Search for the cell housing the specified text and yield its (x, y) center coordinate. 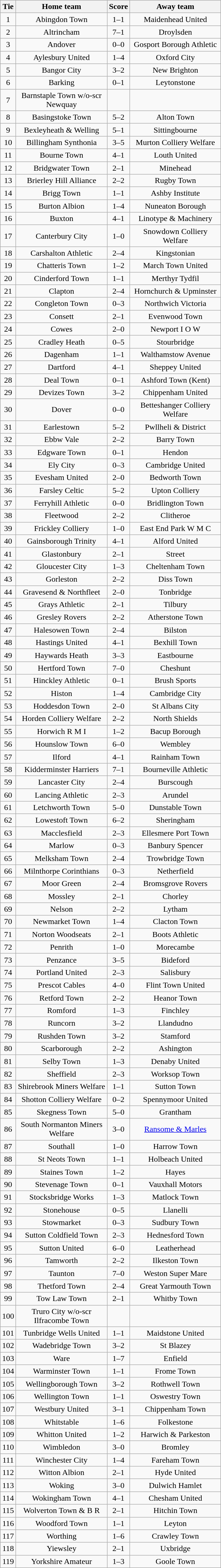
Shirebrook Miners Welfare (62, 1087)
Romford (62, 1011)
Chesham United (175, 1498)
Ilkeston Town (175, 1261)
Walthamstow Avenue (175, 354)
Gloucester City (62, 566)
Evesham United (62, 478)
24 (8, 329)
Runcorn (62, 1023)
Bangor City (62, 70)
Harwich & Parkeston (175, 1435)
Arundel (175, 795)
Sudbury Town (175, 1223)
Burton Albion (62, 206)
95 (8, 1248)
45 (8, 605)
103 (8, 1358)
Worthing (62, 1536)
Earlestown (62, 427)
Snowdown Colliery Welfare (175, 236)
69 (8, 909)
Buxton (62, 219)
Bexhill Town (175, 643)
70 (8, 922)
Gresley Rovers (62, 617)
Maidenhead United (175, 19)
Gosport Borough Athletic (175, 45)
Chippenham United (175, 393)
Macclesfield (62, 833)
93 (8, 1223)
Cambridge City (175, 693)
St Albans City (175, 706)
Woodford Town (62, 1523)
Boots Athletic (175, 934)
79 (8, 1036)
41 (8, 554)
Sheppey United (175, 367)
Hounslow Town (62, 744)
51 (8, 681)
Carshalton Athletic (62, 253)
Sheffield (62, 1074)
63 (8, 833)
Hastings United (62, 643)
Skegness Town (62, 1112)
Clacton Town (175, 922)
Hoddesdon Town (62, 706)
83 (8, 1087)
Consett (62, 316)
Pwllheli & District (175, 427)
119 (8, 1561)
Stowmarket (62, 1223)
3 (8, 45)
35 (8, 478)
53 (8, 706)
86 (8, 1129)
102 (8, 1346)
36 (8, 490)
Worksop Town (175, 1074)
Wimbledon (62, 1447)
11 (8, 155)
Taunton (62, 1273)
81 (8, 1061)
65 (8, 858)
Chatteris Town (62, 266)
Altrincham (62, 32)
89 (8, 1172)
Llanelli (175, 1210)
Penrith (62, 947)
Oxford City (175, 57)
Lowestoft Town (62, 820)
March Town United (175, 266)
Aylesbury United (62, 57)
26 (8, 354)
22 (8, 304)
27 (8, 367)
Edgware Town (62, 452)
96 (8, 1261)
South Normanton Miners Welfare (62, 1129)
Barking (62, 83)
Hednesford Town (175, 1235)
Horwich R M I (62, 731)
Southall (62, 1146)
7 (8, 100)
Northwich Victoria (175, 304)
Halesowen Town (62, 630)
99 (8, 1299)
Home team (62, 7)
Spennymoor United (175, 1099)
105 (8, 1384)
17 (8, 236)
Tamworth (62, 1261)
Staines Town (62, 1172)
68 (8, 896)
42 (8, 566)
Whitby Town (175, 1299)
Holbeach United (175, 1159)
10 (8, 142)
Heanor Town (175, 998)
0–2 (118, 1099)
37 (8, 503)
76 (8, 998)
Bridlington Town (175, 503)
Lancaster City (62, 782)
107 (8, 1409)
Prescot Cables (62, 985)
Linotype & Machinery (175, 219)
Leytonstone (175, 83)
16 (8, 219)
87 (8, 1146)
101 (8, 1333)
Eastbourne (175, 655)
85 (8, 1112)
Glastonbury (62, 554)
Gainsborough Trinity (62, 541)
Bridgwater Town (62, 168)
13 (8, 181)
Tilbury (175, 605)
33 (8, 452)
111 (8, 1460)
Bourneville Athletic (175, 769)
40 (8, 541)
67 (8, 884)
Barnstaple Town w/o-scr Newquay (62, 100)
4–0 (118, 985)
Yorkshire Amateur (62, 1561)
19 (8, 266)
91 (8, 1197)
Cheltenham Town (175, 566)
108 (8, 1422)
Hayes (175, 1172)
Warminster Town (62, 1371)
Frome Town (175, 1371)
Bromley (175, 1447)
Upton Colliery (175, 490)
Newport I O W (175, 329)
St Neots Town (62, 1159)
Abingdon Town (62, 19)
Chorley (175, 896)
Ware (62, 1358)
Brigg Town (62, 193)
Grays Athletic (62, 605)
Tunbridge Wells United (62, 1333)
Folkestone (175, 1422)
66 (8, 871)
4 (8, 57)
Portland United (62, 972)
80 (8, 1049)
Dover (62, 410)
Murton Colliery Welfare (175, 142)
Dulwich Hamlet (175, 1485)
110 (8, 1447)
61 (8, 808)
Bilston (175, 630)
Leatherhead (175, 1248)
Alford United (175, 541)
Leyton (175, 1523)
100 (8, 1316)
28 (8, 380)
Brierley Hill Alliance (62, 181)
Cheshunt (175, 668)
Shotton Colliery Welfare (62, 1099)
Oswestry Town (175, 1396)
Lytham (175, 909)
109 (8, 1435)
59 (8, 782)
5 (8, 70)
Barry Town (175, 440)
32 (8, 440)
77 (8, 1011)
Wembley (175, 744)
North Shields (175, 719)
Weston Super Mare (175, 1273)
Ransome & Marles (175, 1129)
55 (8, 731)
East End Park W M C (175, 528)
72 (8, 947)
18 (8, 253)
Morecambe (175, 947)
1–7 (118, 1358)
Yiewsley (62, 1549)
50 (8, 668)
56 (8, 744)
Away team (175, 7)
90 (8, 1184)
Dagenham (62, 354)
6–2 (118, 820)
Ely City (62, 465)
Atherstone Town (175, 617)
Wokingham Town (62, 1498)
Winchester City (62, 1460)
38 (8, 516)
Ashby Institute (175, 193)
Brush Sports (175, 681)
29 (8, 393)
Witton Albion (62, 1473)
Maidstone United (175, 1333)
88 (8, 1159)
Ashford Town (Kent) (175, 380)
Frickley Colliery (62, 528)
9 (8, 130)
Hyde United (175, 1473)
Newmarket Town (62, 922)
Ebbw Vale (62, 440)
Basingstoke Town (62, 117)
Diss Town (175, 579)
Gorleston (62, 579)
3–3 (118, 655)
Trowbridge Town (175, 858)
Congleton Town (62, 304)
Stonehouse (62, 1210)
Grantham (175, 1112)
25 (8, 342)
Rainham Town (175, 757)
Chippenham Town (175, 1409)
115 (8, 1511)
6 (8, 83)
Alton Town (175, 117)
Dunstable Town (175, 808)
Farsley Celtic (62, 490)
Bromsgrove Rovers (175, 884)
30 (8, 410)
23 (8, 316)
Sutton Town (175, 1087)
Hertford Town (62, 668)
Stevenage Town (62, 1184)
Clitheroe (175, 516)
Horden Colliery Welfare (62, 719)
Histon (62, 693)
Letchworth Town (62, 808)
94 (8, 1235)
Wolverton Town & B R (62, 1511)
Melksham Town (62, 858)
117 (8, 1536)
Merthyr Tydfil (175, 278)
46 (8, 617)
Llandudno (175, 1023)
75 (8, 985)
Bexleyheath & Welling (62, 130)
Deal Town (62, 380)
98 (8, 1286)
Sheringham (175, 820)
Rugby Town (175, 181)
Ashington (175, 1049)
Clapton (62, 291)
Rushden Town (62, 1036)
Fleetwood (62, 516)
Marlow (62, 846)
Minehead (175, 168)
Vauxhall Motors (175, 1184)
Canterbury City (62, 236)
15 (8, 206)
82 (8, 1074)
Milnthorpe Corinthians (62, 871)
Stourbridge (175, 342)
Bideford (175, 960)
Gravesend & Northfleet (62, 592)
Denaby United (175, 1061)
Wellingborough Town (62, 1384)
New Brighton (175, 70)
Kingstonian (175, 253)
Fareham Town (175, 1460)
Whitstable (62, 1422)
Louth United (175, 155)
92 (8, 1210)
114 (8, 1498)
39 (8, 528)
106 (8, 1396)
Bacup Borough (175, 731)
44 (8, 592)
49 (8, 655)
Nuneaton Borough (175, 206)
Scarborough (62, 1049)
Nelson (62, 909)
97 (8, 1273)
5–1 (118, 130)
Tonbridge (175, 592)
Lancing Athletic (62, 795)
Cinderford Town (62, 278)
52 (8, 693)
Dartford (62, 367)
47 (8, 630)
Thetford Town (62, 1286)
Droylsden (175, 32)
Rothwell Town (175, 1384)
Truro City w/o-scr Ilfracombe Town (62, 1316)
31 (8, 427)
8 (8, 117)
St Blazey (175, 1346)
Salisbury (175, 972)
Ilford (62, 757)
58 (8, 769)
Sutton United (62, 1248)
71 (8, 934)
Penzance (62, 960)
Westbury United (62, 1409)
116 (8, 1523)
Andover (62, 45)
Crawley Town (175, 1536)
Wadebridge Town (62, 1346)
Great Yarmouth Town (175, 1286)
Bedworth Town (175, 478)
104 (8, 1371)
Devizes Town (62, 393)
2 (8, 32)
Retford Town (62, 998)
Uxbridge (175, 1549)
Ellesmere Port Town (175, 833)
112 (8, 1473)
Stamford (175, 1036)
Hinckley Athletic (62, 681)
Banbury Spencer (175, 846)
Netherfield (175, 871)
12 (8, 168)
64 (8, 846)
Tow Law Town (62, 1299)
Haywards Heath (62, 655)
Score (118, 7)
62 (8, 820)
Hendon (175, 452)
73 (8, 960)
Cowes (62, 329)
Harrow Town (175, 1146)
Sutton Coldfield Town (62, 1235)
Selby Town (62, 1061)
Kidderminster Harriers (62, 769)
Hornchurch & Upminster (175, 291)
Finchley (175, 1011)
Stocksbridge Works (62, 1197)
Burscough (175, 782)
21 (8, 291)
Flint Town United (175, 985)
48 (8, 643)
60 (8, 795)
Mossley (62, 896)
Whitton United (62, 1435)
Billingham Synthonia (62, 142)
Matlock Town (175, 1197)
Woking (62, 1485)
78 (8, 1023)
74 (8, 972)
Street (175, 554)
57 (8, 757)
14 (8, 193)
Sittingbourne (175, 130)
113 (8, 1485)
Norton Woodseats (62, 934)
Cradley Heath (62, 342)
Hitchin Town (175, 1511)
Moor Green (62, 884)
Goole Town (175, 1561)
Wellington Town (62, 1396)
Evenwood Town (175, 316)
3–1 (118, 1409)
20 (8, 278)
1 (8, 19)
Enfield (175, 1358)
54 (8, 719)
Ferryhill Athletic (62, 503)
Cambridge United (175, 465)
43 (8, 579)
Tie (8, 7)
84 (8, 1099)
Betteshanger Colliery Welfare (175, 410)
34 (8, 465)
Bourne Town (62, 155)
118 (8, 1549)
